Capture the cell that displays the provided text and extract its [x, y] central coordinate. 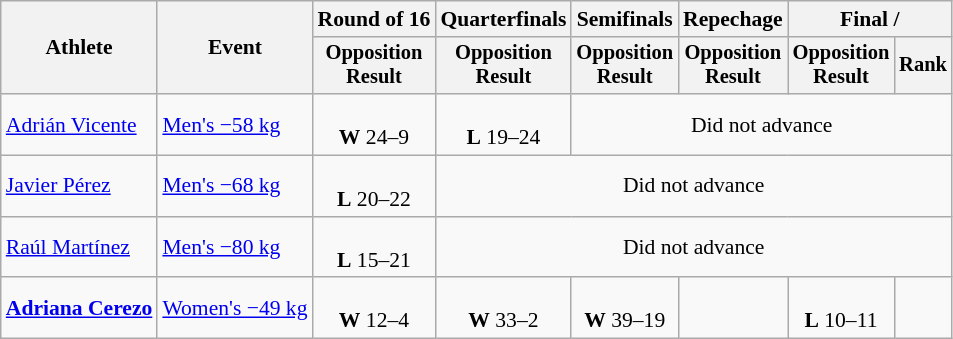
Men's −58 kg [234, 124]
W 33–2 [503, 308]
Round of 16 [374, 19]
Women's −49 kg [234, 308]
Repechage [733, 19]
L 15–21 [374, 248]
Event [234, 48]
Quarterfinals [503, 19]
Adrián Vicente [80, 124]
Raúl Martínez [80, 248]
W 12–4 [374, 308]
L 20–22 [374, 186]
L 10–11 [842, 308]
W 39–19 [624, 308]
Semifinals [624, 19]
Javier Pérez [80, 186]
Athlete [80, 48]
Rank [923, 66]
Final / [870, 19]
W 24–9 [374, 124]
Adriana Cerezo [80, 308]
L 19–24 [503, 124]
Men's −80 kg [234, 248]
Men's −68 kg [234, 186]
